Return (x, y) of the center of cell containing provided text 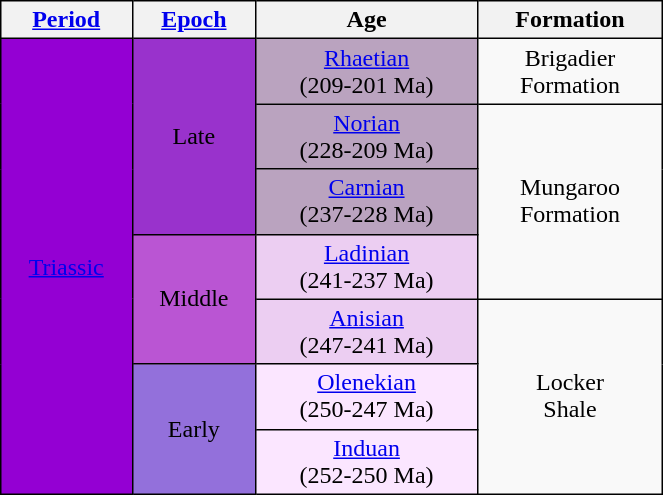
BrigadierFormation (570, 72)
LockerShale (570, 396)
Rhaetian(209-201 Ma) (366, 72)
MungarooFormation (570, 202)
Period (66, 20)
Olenekian(250-247 Ma) (366, 396)
Late (194, 136)
Formation (570, 20)
Anisian(247-241 Ma) (366, 332)
Middle (194, 299)
Triassic (66, 266)
Induan(252-250 Ma) (366, 462)
Age (366, 20)
Early (194, 429)
Ladinian(241-237 Ma) (366, 266)
Carnian(237-228 Ma) (366, 202)
Epoch (194, 20)
Norian(228-209 Ma) (366, 136)
